Extract the [x, y] coordinate from the center of the cell holding the provided text.  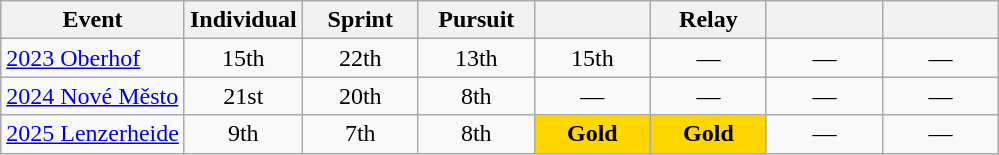
2023 Oberhof [93, 58]
Pursuit [476, 20]
13th [476, 58]
7th [360, 134]
Event [93, 20]
2025 Lenzerheide [93, 134]
20th [360, 96]
Individual [243, 20]
Sprint [360, 20]
2024 Nové Město [93, 96]
22th [360, 58]
21st [243, 96]
9th [243, 134]
Relay [708, 20]
